Identify which cell holds the provided text, then report its (X, Y) central coordinate. 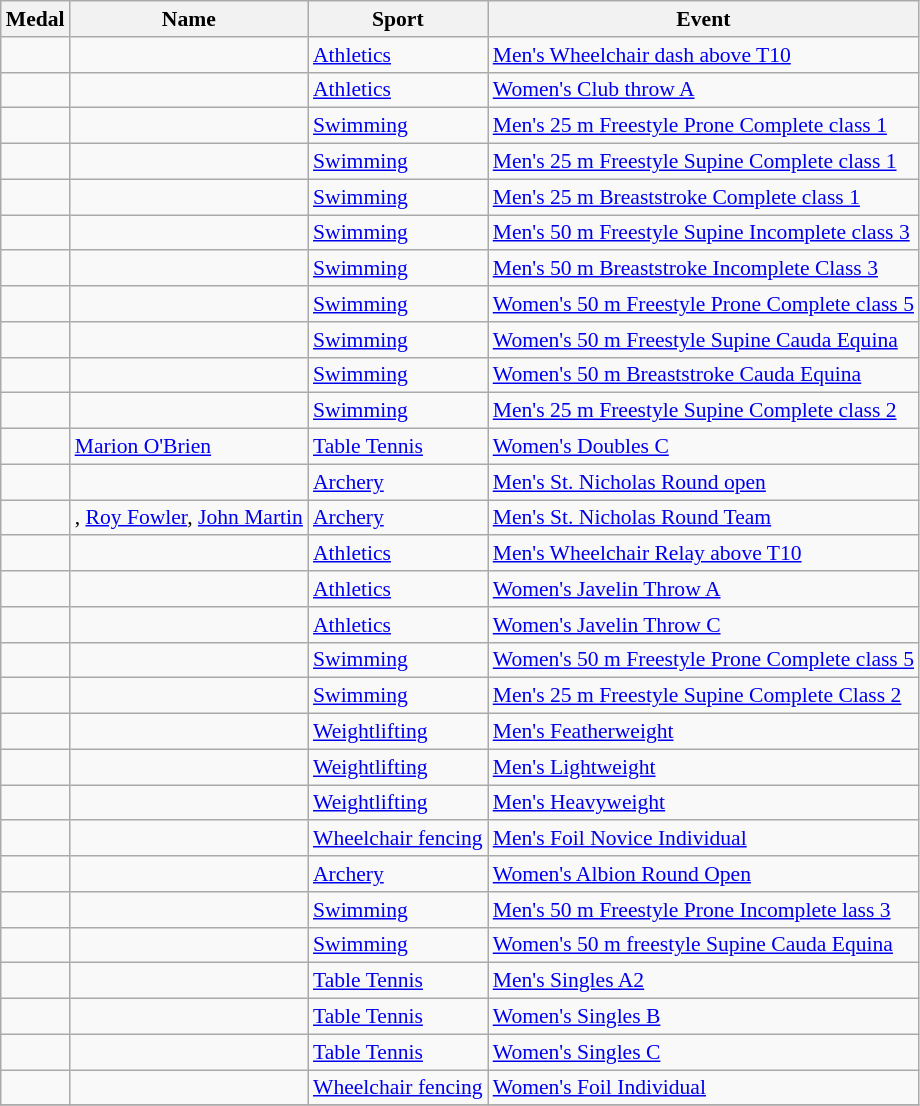
Women's 50 m Breaststroke Cauda Equina (704, 375)
Event (704, 19)
Men's Foil Novice Individual (704, 839)
Men's Featherweight (704, 732)
Men's 25 m Freestyle Supine Complete Class 2 (704, 696)
Sport (398, 19)
, Roy Fowler, John Martin (189, 518)
Women's Javelin Throw C (704, 625)
Men's Lightweight (704, 767)
Men's 25 m Freestyle Supine Complete class 2 (704, 411)
Men's 50 m Freestyle Prone Incomplete lass 3 (704, 910)
Men's Wheelchair dash above T10 (704, 55)
Women's 50 m Freestyle Supine Cauda Equina (704, 340)
Men's 50 m Freestyle Supine Incomplete class 3 (704, 233)
Marion O'Brien (189, 447)
Men's Wheelchair Relay above T10 (704, 554)
Men's 25 m Freestyle Prone Complete class 1 (704, 126)
Men's 50 m Breaststroke Incomplete Class 3 (704, 269)
Medal (36, 19)
Men's Singles A2 (704, 981)
Women's Albion Round Open (704, 874)
Women's 50 m freestyle Supine Cauda Equina (704, 945)
Men's Heavyweight (704, 803)
Men's 25 m Freestyle Supine Complete class 1 (704, 162)
Men's 25 m Breaststroke Complete class 1 (704, 197)
Men's St. Nicholas Round open (704, 482)
Women's Foil Individual (704, 1088)
Men's St. Nicholas Round Team (704, 518)
Women's Doubles C (704, 447)
Women's Club throw A (704, 90)
Name (189, 19)
Women's Javelin Throw A (704, 589)
Women's Singles C (704, 1052)
Women's Singles B (704, 1017)
